Pinpoint the cell where the given text exists, returning its [x, y] midpoint coordinate. 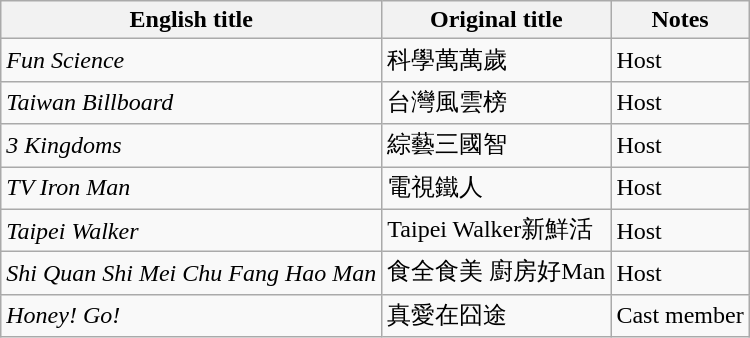
真愛在囧途 [496, 316]
TV Iron Man [192, 188]
English title [192, 20]
科學萬萬歲 [496, 60]
綜藝三國智 [496, 146]
Shi Quan Shi Mei Chu Fang Hao Man [192, 274]
Taipei Walker [192, 230]
電視鐵人 [496, 188]
3 Kingdoms [192, 146]
台灣風雲榜 [496, 102]
Fun Science [192, 60]
Notes [680, 20]
Cast member [680, 316]
食全食美 廚房好Man [496, 274]
Taipei Walker新鮮活 [496, 230]
Honey! Go! [192, 316]
Taiwan Billboard [192, 102]
Original title [496, 20]
